Determine the [x, y] coordinate at the center of the cell enclosing the given text.  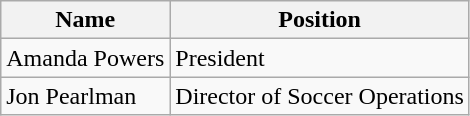
Amanda Powers [86, 58]
Name [86, 20]
President [320, 58]
Director of Soccer Operations [320, 96]
Jon Pearlman [86, 96]
Position [320, 20]
